For the text-containing cell, return its midpoint in (x, y) coordinate format. 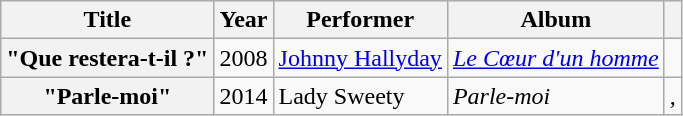
Performer (360, 20)
Lady Sweety (360, 96)
Year (244, 20)
2008 (244, 58)
Title (108, 20)
, (672, 96)
"Parle-moi" (108, 96)
Parle-moi (556, 96)
2014 (244, 96)
Album (556, 20)
Johnny Hallyday (360, 58)
Le Cœur d'un homme (556, 58)
"Que restera-t-il ?" (108, 58)
